Extract the [x, y] coordinate from the center of the cell holding the provided text.  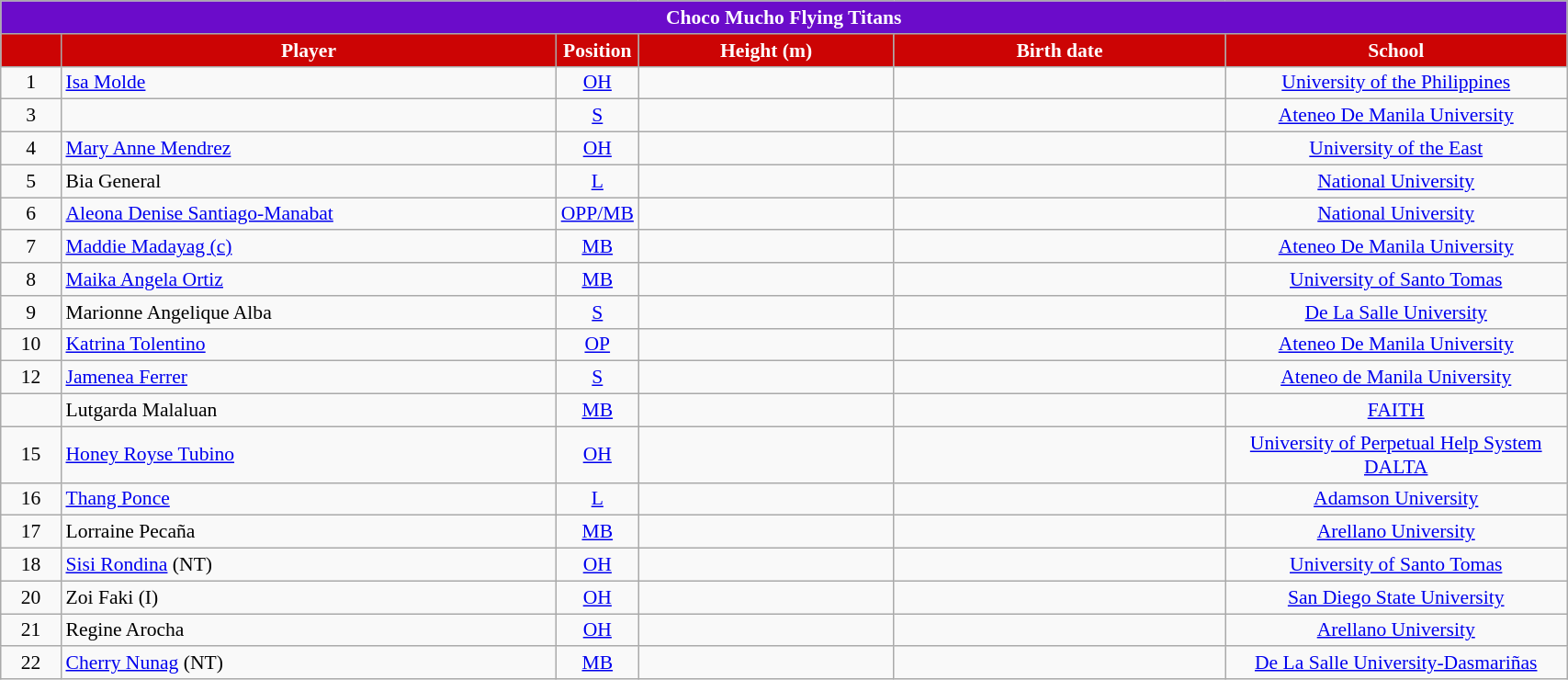
Ateneo de Manila University [1396, 378]
5 [31, 181]
Isa Molde [309, 83]
OP [597, 345]
3 [31, 116]
University of the East [1396, 149]
20 [31, 597]
Sisi Rondina (NT) [309, 565]
De La Salle University-Dasmariñas [1396, 663]
Aleona Denise Santiago-Manabat [309, 214]
7 [31, 247]
Honey Royse Tubino [309, 454]
Maddie Madayag (c) [309, 247]
Lorraine Pecaña [309, 532]
Lutgarda Malaluan [309, 411]
University of Perpetual Help System DALTA [1396, 454]
Mary Anne Mendrez [309, 149]
Player [309, 51]
Bia General [309, 181]
Thang Ponce [309, 499]
Choco Mucho Flying Titans [784, 17]
FAITH [1396, 411]
De La Salle University [1396, 312]
University of the Philippines [1396, 83]
10 [31, 345]
16 [31, 499]
22 [31, 663]
Regine Arocha [309, 630]
6 [31, 214]
Jamenea Ferrer [309, 378]
OPP/MB [597, 214]
Adamson University [1396, 499]
4 [31, 149]
17 [31, 532]
1 [31, 83]
Katrina Tolentino [309, 345]
15 [31, 454]
9 [31, 312]
Position [597, 51]
Maika Angela Ortiz [309, 279]
School [1396, 51]
18 [31, 565]
12 [31, 378]
Cherry Nunag (NT) [309, 663]
Marionne Angelique Alba [309, 312]
Height (m) [766, 51]
Zoi Faki (I) [309, 597]
21 [31, 630]
San Diego State University [1396, 597]
Birth date [1060, 51]
8 [31, 279]
